Pinpoint the cell where the given text exists, returning its [x, y] midpoint coordinate. 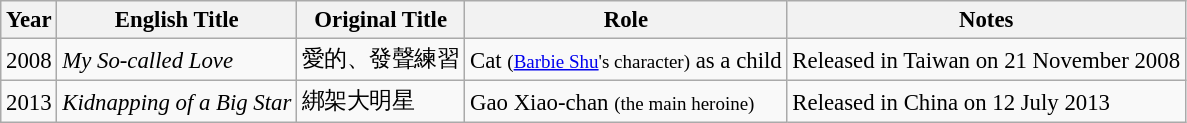
2013 [29, 102]
Released in China on 12 July 2013 [986, 102]
Gao Xiao-chan (the main heroine) [626, 102]
Kidnapping of a Big Star [177, 102]
English Title [177, 20]
2008 [29, 60]
綁架大明星 [381, 102]
Released in Taiwan on 21 November 2008 [986, 60]
Year [29, 20]
Cat (Barbie Shu's character) as a child [626, 60]
Original Title [381, 20]
My So-called Love [177, 60]
愛的、發聲練習 [381, 60]
Notes [986, 20]
Role [626, 20]
